Capture the cell that displays the provided text and extract its (X, Y) central coordinate. 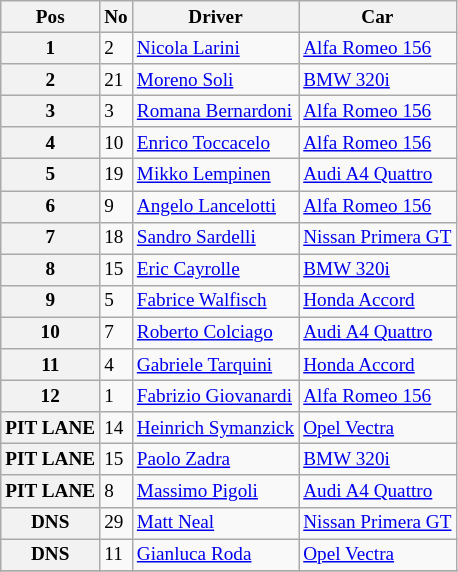
Massimo Pigoli (215, 491)
Romana Bernardoni (215, 111)
Eric Cayrolle (215, 270)
Matt Neal (215, 523)
Fabrizio Giovanardi (215, 396)
Fabrice Walfisch (215, 301)
Sandro Sardelli (215, 238)
Gianluca Roda (215, 554)
Nicola Larini (215, 48)
Heinrich Symanzick (215, 428)
18 (116, 238)
12 (50, 396)
Mikko Lempinen (215, 175)
29 (116, 523)
Driver (215, 17)
Gabriele Tarquini (215, 365)
No (116, 17)
Moreno Soli (215, 80)
Enrico Toccacelo (215, 143)
Paolo Zadra (215, 460)
Angelo Lancelotti (215, 206)
Car (378, 17)
19 (116, 175)
Roberto Colciago (215, 333)
21 (116, 80)
Pos (50, 17)
6 (50, 206)
14 (116, 428)
